Locate the cell with the specified text and output its [X, Y] center coordinate. 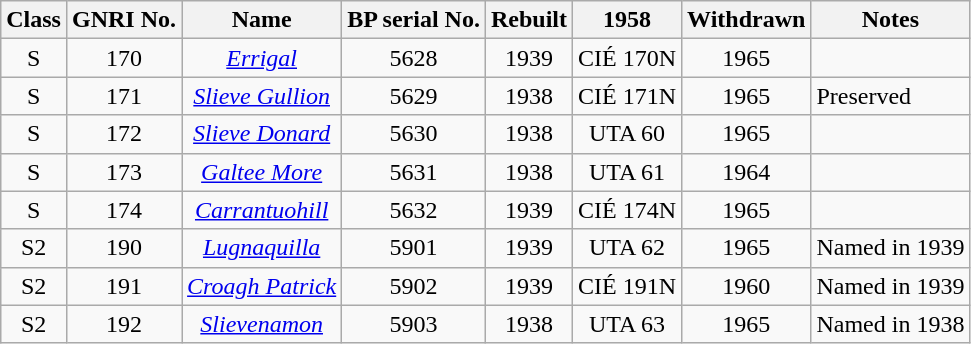
Errigal [262, 58]
171 [124, 96]
5902 [414, 286]
Slieve Donard [262, 134]
GNRI No. [124, 20]
170 [124, 58]
UTA 61 [628, 172]
CIÉ 171N [628, 96]
5630 [414, 134]
Carrantuohill [262, 210]
1958 [628, 20]
1964 [746, 172]
191 [124, 286]
174 [124, 210]
5629 [414, 96]
Croagh Patrick [262, 286]
5632 [414, 210]
192 [124, 324]
CIÉ 191N [628, 286]
5903 [414, 324]
Slievenamon [262, 324]
CIÉ 174N [628, 210]
5628 [414, 58]
Name [262, 20]
Lugnaquilla [262, 248]
UTA 63 [628, 324]
Preserved [890, 96]
5901 [414, 248]
190 [124, 248]
UTA 62 [628, 248]
Class [34, 20]
CIÉ 170N [628, 58]
Slieve Gullion [262, 96]
BP serial No. [414, 20]
1960 [746, 286]
Galtee More [262, 172]
173 [124, 172]
Named in 1938 [890, 324]
Withdrawn [746, 20]
UTA 60 [628, 134]
Rebuilt [528, 20]
172 [124, 134]
5631 [414, 172]
Notes [890, 20]
